Search for the cell housing the specified text and yield its [x, y] center coordinate. 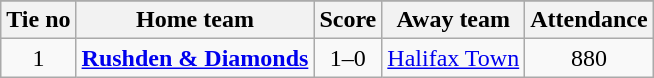
Attendance [589, 20]
Rushden & Diamonds [195, 58]
1 [38, 58]
880 [589, 58]
Home team [195, 20]
Away team [454, 20]
Score [348, 20]
Halifax Town [454, 58]
Tie no [38, 20]
1–0 [348, 58]
